Search for the cell housing the specified text and yield its (x, y) center coordinate. 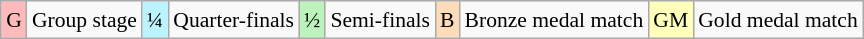
GM (670, 20)
½ (312, 20)
Quarter-finals (234, 20)
Semi-finals (380, 20)
Group stage (84, 20)
G (14, 20)
¼ (155, 20)
B (448, 20)
Bronze medal match (554, 20)
Gold medal match (778, 20)
